From the cell containing the given text, extract its center point as [x, y] coordinate. 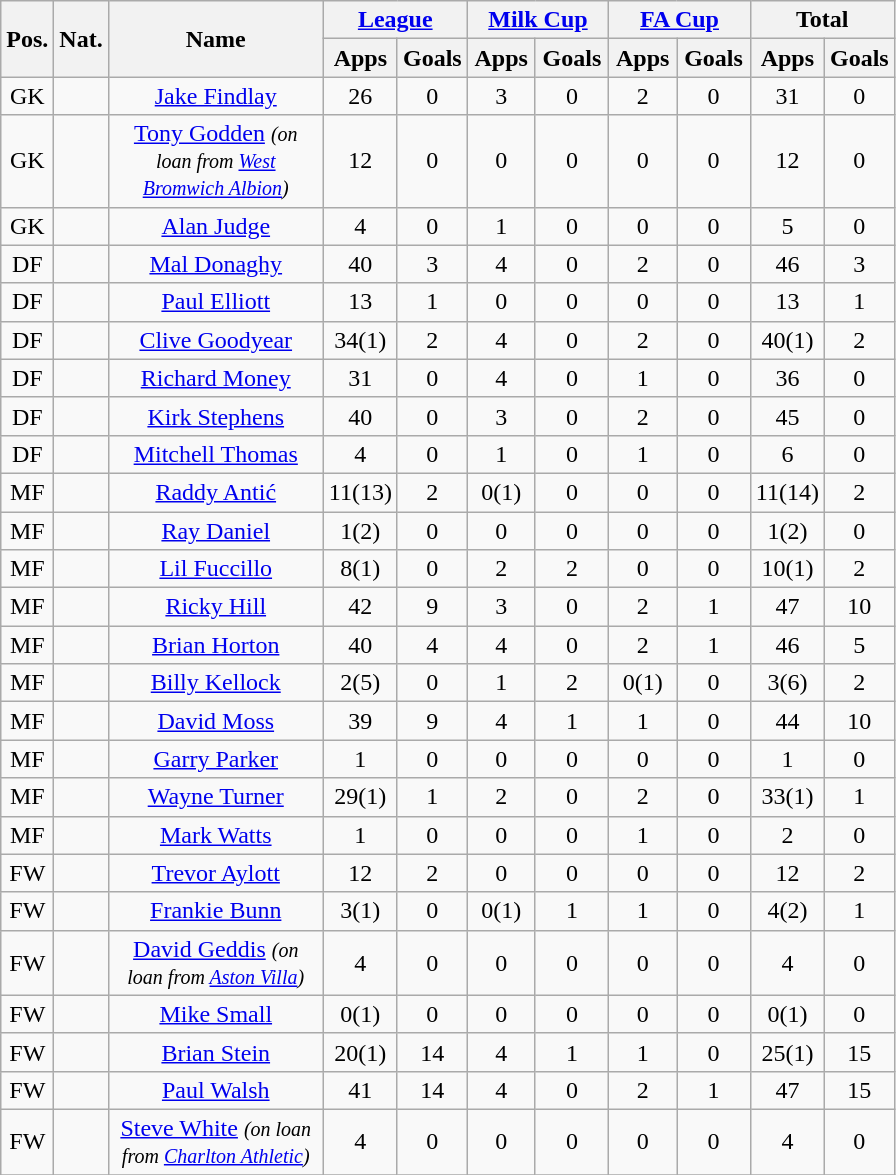
Mitchell Thomas [216, 454]
40(1) [787, 340]
34(1) [360, 340]
FA Cup [680, 20]
Trevor Aylott [216, 873]
Tony Godden (on loan from West Bromwich Albion) [216, 161]
Billy Kellock [216, 683]
6 [787, 454]
Paul Elliott [216, 302]
45 [787, 416]
Mal Donaghy [216, 264]
11(13) [360, 492]
36 [787, 378]
29(1) [360, 797]
3(1) [360, 911]
Ray Daniel [216, 531]
Steve White (on loan from Charlton Athletic) [216, 1142]
Ricky Hill [216, 607]
David Moss [216, 721]
Mark Watts [216, 835]
Milk Cup [538, 20]
Kirk Stephens [216, 416]
39 [360, 721]
41 [360, 1090]
8(1) [360, 569]
Lil Fuccillo [216, 569]
33(1) [787, 797]
Richard Money [216, 378]
Garry Parker [216, 759]
Brian Horton [216, 645]
25(1) [787, 1052]
20(1) [360, 1052]
Paul Walsh [216, 1090]
Raddy Antić [216, 492]
David Geddis (on loan from Aston Villa) [216, 962]
3(6) [787, 683]
26 [360, 96]
Clive Goodyear [216, 340]
League [395, 20]
10(1) [787, 569]
Pos. [28, 39]
Brian Stein [216, 1052]
Alan Judge [216, 226]
Wayne Turner [216, 797]
2(5) [360, 683]
Nat. [81, 39]
4(2) [787, 911]
Name [216, 39]
Jake Findlay [216, 96]
Frankie Bunn [216, 911]
42 [360, 607]
Total [822, 20]
11(14) [787, 492]
44 [787, 721]
Mike Small [216, 1014]
